Return (X, Y) of the center of cell containing provided text 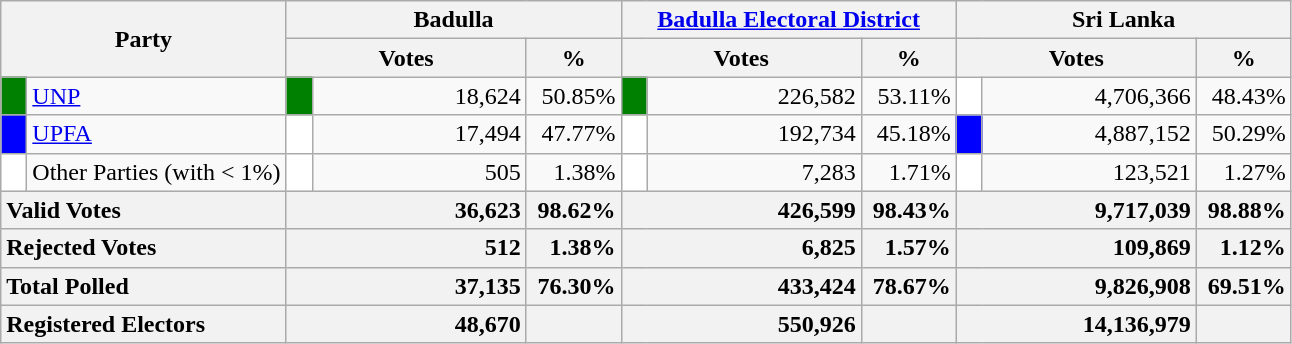
123,521 (1089, 172)
18,624 (419, 96)
4,706,366 (1089, 96)
76.30% (574, 286)
9,717,039 (1076, 210)
98.43% (908, 210)
226,582 (754, 96)
433,424 (741, 286)
37,135 (406, 286)
Registered Electors (144, 324)
505 (419, 172)
Valid Votes (144, 210)
69.51% (1244, 286)
4,887,152 (1089, 134)
7,283 (754, 172)
Total Polled (144, 286)
48,670 (406, 324)
UPFA (156, 134)
6,825 (741, 248)
192,734 (754, 134)
Rejected Votes (144, 248)
1.27% (1244, 172)
78.67% (908, 286)
50.29% (1244, 134)
1.12% (1244, 248)
98.62% (574, 210)
53.11% (908, 96)
47.77% (574, 134)
1.57% (908, 248)
UNP (156, 96)
14,136,979 (1076, 324)
109,869 (1076, 248)
98.88% (1244, 210)
45.18% (908, 134)
512 (406, 248)
Sri Lanka (1124, 20)
Party (144, 39)
Badulla (454, 20)
550,926 (741, 324)
1.71% (908, 172)
Other Parties (with < 1%) (156, 172)
Badulla Electoral District (788, 20)
48.43% (1244, 96)
9,826,908 (1076, 286)
36,623 (406, 210)
17,494 (419, 134)
426,599 (741, 210)
50.85% (574, 96)
